Output the (x, y) coordinate of the center of the cell containing the given text.  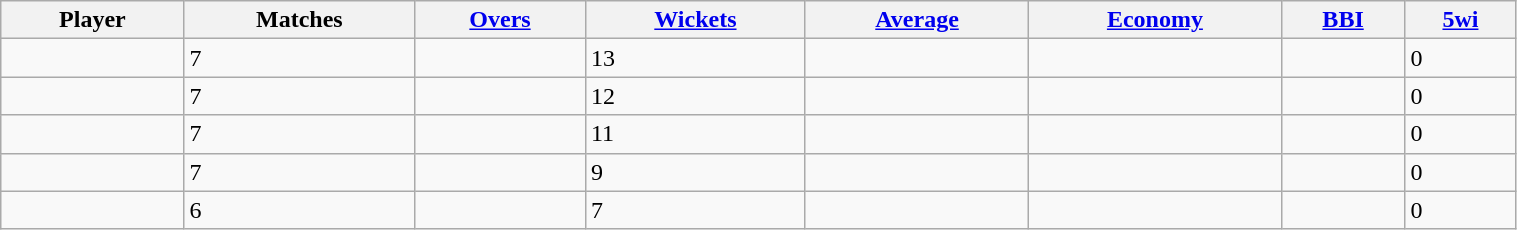
Wickets (695, 20)
Economy (1156, 20)
6 (300, 210)
12 (695, 96)
BBI (1343, 20)
Player (92, 20)
Matches (300, 20)
13 (695, 58)
9 (695, 172)
5wi (1460, 20)
11 (695, 134)
Overs (500, 20)
Average (916, 20)
